Identify which cell holds the provided text, then report its (x, y) central coordinate. 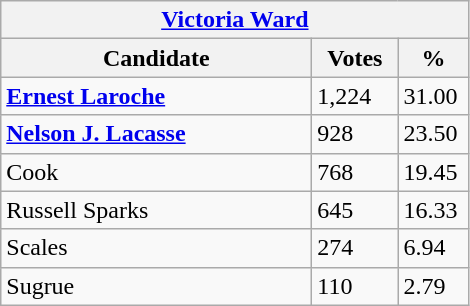
Russell Sparks (156, 210)
2.79 (434, 286)
6.94 (434, 248)
1,224 (355, 96)
Cook (156, 172)
645 (355, 210)
Candidate (156, 58)
110 (355, 286)
Ernest Laroche (156, 96)
Scales (156, 248)
31.00 (434, 96)
Victoria Ward (235, 20)
Votes (355, 58)
23.50 (434, 134)
% (434, 58)
274 (355, 248)
Nelson J. Lacasse (156, 134)
768 (355, 172)
Sugrue (156, 286)
19.45 (434, 172)
928 (355, 134)
16.33 (434, 210)
